Scan for the cell matching the given text and deliver its [x, y] coordinate at center. 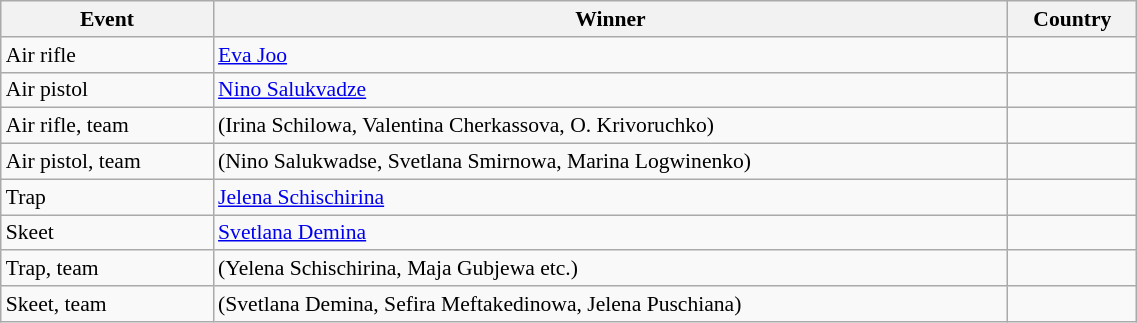
Skeet, team [107, 304]
Event [107, 19]
(Nino Salukwadse, Svetlana Smirnowa, Marina Logwinenko) [610, 162]
Air pistol [107, 90]
Air rifle [107, 55]
Air rifle, team [107, 126]
Winner [610, 19]
Trap [107, 197]
Eva Joo [610, 55]
Skeet [107, 233]
Svetlana Demina [610, 233]
Trap, team [107, 269]
Air pistol, team [107, 162]
(Irina Schilowa, Valentina Cherkassova, O. Krivoruchko) [610, 126]
Jelena Schischirina [610, 197]
(Svetlana Demina, Sefira Meftakedinowa, Jelena Puschiana) [610, 304]
(Yelena Schischirina, Maja Gubjewa etc.) [610, 269]
Country [1072, 19]
Nino Salukvadze [610, 90]
